Find where the given text appears and provide that cell's center as [x, y] coordinate. 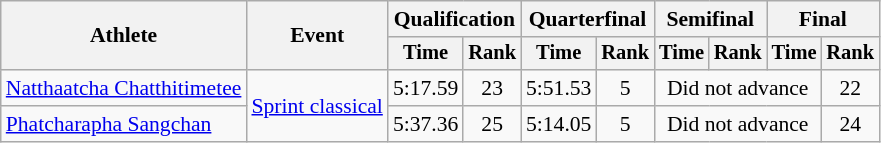
5:37.36 [426, 124]
5:17.59 [426, 88]
Semifinal [710, 19]
Final [823, 19]
Athlete [124, 36]
Qualification [454, 19]
Phatcharapha Sangchan [124, 124]
22 [850, 88]
Event [316, 36]
23 [492, 88]
Sprint classical [316, 106]
Natthaatcha Chatthitimetee [124, 88]
24 [850, 124]
5:51.53 [558, 88]
5:14.05 [558, 124]
Quarterfinal [588, 19]
25 [492, 124]
